Identify which cell holds the provided text, then report its (x, y) central coordinate. 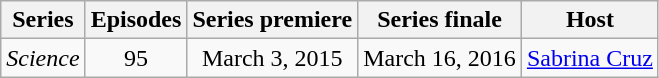
Series finale (440, 20)
March 3, 2015 (272, 58)
Sabrina Cruz (590, 58)
March 16, 2016 (440, 58)
Episodes (136, 20)
95 (136, 58)
Host (590, 20)
Series (43, 20)
Series premiere (272, 20)
Science (43, 58)
